Determine the [x, y] coordinate at the center of the cell enclosing the given text.  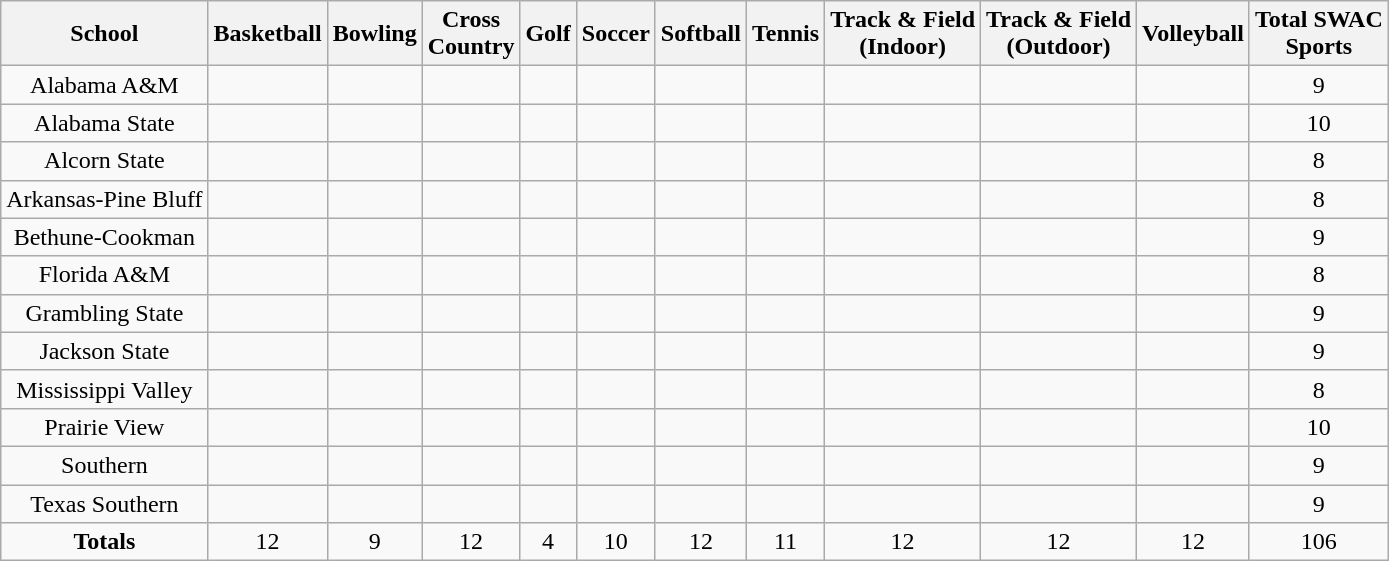
Jackson State [104, 351]
4 [548, 542]
CrossCountry [471, 34]
Prairie View [104, 427]
Softball [700, 34]
Mississippi Valley [104, 389]
Golf [548, 34]
School [104, 34]
Bethune-Cookman [104, 237]
Florida A&M [104, 275]
Grambling State [104, 313]
Totals [104, 542]
Soccer [616, 34]
Track & Field(Outdoor) [1059, 34]
Volleyball [1194, 34]
Alabama State [104, 123]
Total SWACSports [1318, 34]
Basketball [268, 34]
Alcorn State [104, 161]
Alabama A&M [104, 85]
Southern [104, 465]
Tennis [785, 34]
106 [1318, 542]
Arkansas-Pine Bluff [104, 199]
Track & Field(Indoor) [903, 34]
Texas Southern [104, 503]
Bowling [374, 34]
11 [785, 542]
